For the text-containing cell, return its midpoint in (X, Y) coordinate format. 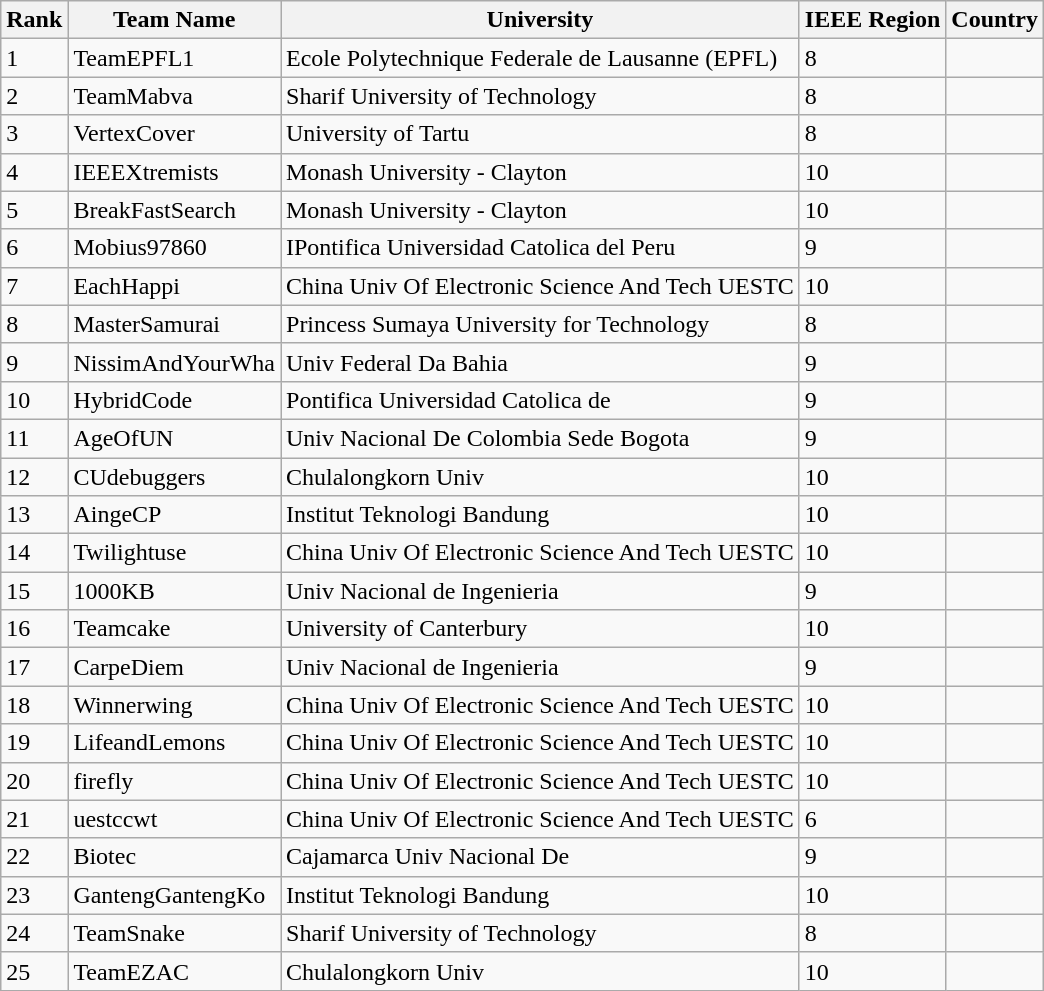
Winnerwing (174, 705)
11 (34, 438)
firefly (174, 781)
1 (34, 58)
15 (34, 591)
IEEEXtremists (174, 172)
19 (34, 743)
HybridCode (174, 400)
AgeOfUN (174, 438)
NissimAndYourWha (174, 362)
University of Canterbury (540, 629)
Team Name (174, 20)
BreakFastSearch (174, 210)
Univ Nacional De Colombia Sede Bogota (540, 438)
17 (34, 667)
MasterSamurai (174, 324)
Biotec (174, 857)
1000KB (174, 591)
LifeandLemons (174, 743)
VertexCover (174, 134)
7 (34, 286)
Twilightuse (174, 553)
TeamSnake (174, 933)
Country (995, 20)
4 (34, 172)
20 (34, 781)
TeamMabva (174, 96)
TeamEPFL1 (174, 58)
5 (34, 210)
16 (34, 629)
12 (34, 477)
CUdebuggers (174, 477)
University (540, 20)
AingeCP (174, 515)
14 (34, 553)
18 (34, 705)
TeamEZAC (174, 971)
CarpeDiem (174, 667)
2 (34, 96)
23 (34, 895)
EachHappi (174, 286)
25 (34, 971)
IPontifica Universidad Catolica del Peru (540, 248)
Cajamarca Univ Nacional De (540, 857)
Teamcake (174, 629)
IEEE Region (872, 20)
Pontifica Universidad Catolica de (540, 400)
GantengGantengKo (174, 895)
Univ Federal Da Bahia (540, 362)
Rank (34, 20)
University of Tartu (540, 134)
Ecole Polytechnique Federale de Lausanne (EPFL) (540, 58)
22 (34, 857)
3 (34, 134)
24 (34, 933)
13 (34, 515)
Princess Sumaya University for Technology (540, 324)
uestccwt (174, 819)
Mobius97860 (174, 248)
21 (34, 819)
